Identify which cell holds the provided text, then report its [x, y] central coordinate. 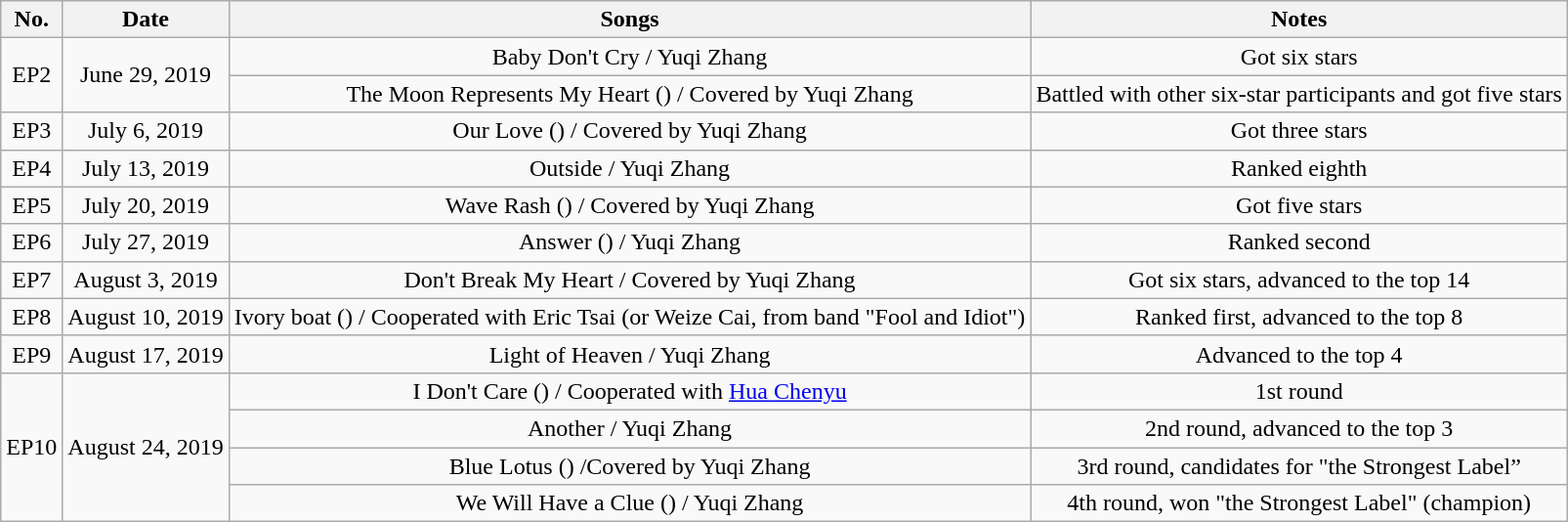
Another / Yuqi Zhang [629, 428]
August 24, 2019 [146, 447]
Light of Heaven / Yuqi Zhang [629, 354]
1st round [1299, 391]
Ranked eighth [1299, 168]
Advanced to the top 4 [1299, 354]
Notes [1299, 20]
No. [31, 20]
EP2 [31, 75]
EP3 [31, 131]
Blue Lotus () /Covered by Yuqi Zhang [629, 466]
August 17, 2019 [146, 354]
EP6 [31, 242]
EP9 [31, 354]
I Don't Care () / Cooperated with Hua Chenyu [629, 391]
July 13, 2019 [146, 168]
Our Love () / Covered by Yuqi Zhang [629, 131]
Baby Don't Cry / Yuqi Zhang [629, 57]
July 27, 2019 [146, 242]
June 29, 2019 [146, 75]
The Moon Represents My Heart () / Covered by Yuqi Zhang [629, 94]
Ranked first, advanced to the top 8 [1299, 317]
Answer () / Yuqi Zhang [629, 242]
August 3, 2019 [146, 280]
Got five stars [1299, 205]
July 20, 2019 [146, 205]
Battled with other six-star participants and got five stars [1299, 94]
EP4 [31, 168]
EP8 [31, 317]
August 10, 2019 [146, 317]
EP7 [31, 280]
Songs [629, 20]
EP5 [31, 205]
Got three stars [1299, 131]
Ranked second [1299, 242]
Got six stars, advanced to the top 14 [1299, 280]
EP10 [31, 447]
3rd round, candidates for "the Strongest Label” [1299, 466]
July 6, 2019 [146, 131]
Date [146, 20]
2nd round, advanced to the top 3 [1299, 428]
Outside / Yuqi Zhang [629, 168]
Don't Break My Heart / Covered by Yuqi Zhang [629, 280]
Ivory boat () / Cooperated with Eric Tsai (or Weize Cai, from band "Fool and Idiot") [629, 317]
4th round, won "the Strongest Label" (champion) [1299, 503]
Wave Rash () / Covered by Yuqi Zhang [629, 205]
Got six stars [1299, 57]
We Will Have a Clue () / Yuqi Zhang [629, 503]
